Detect which cell encompasses the target text, then output its [X, Y] center coordinate. 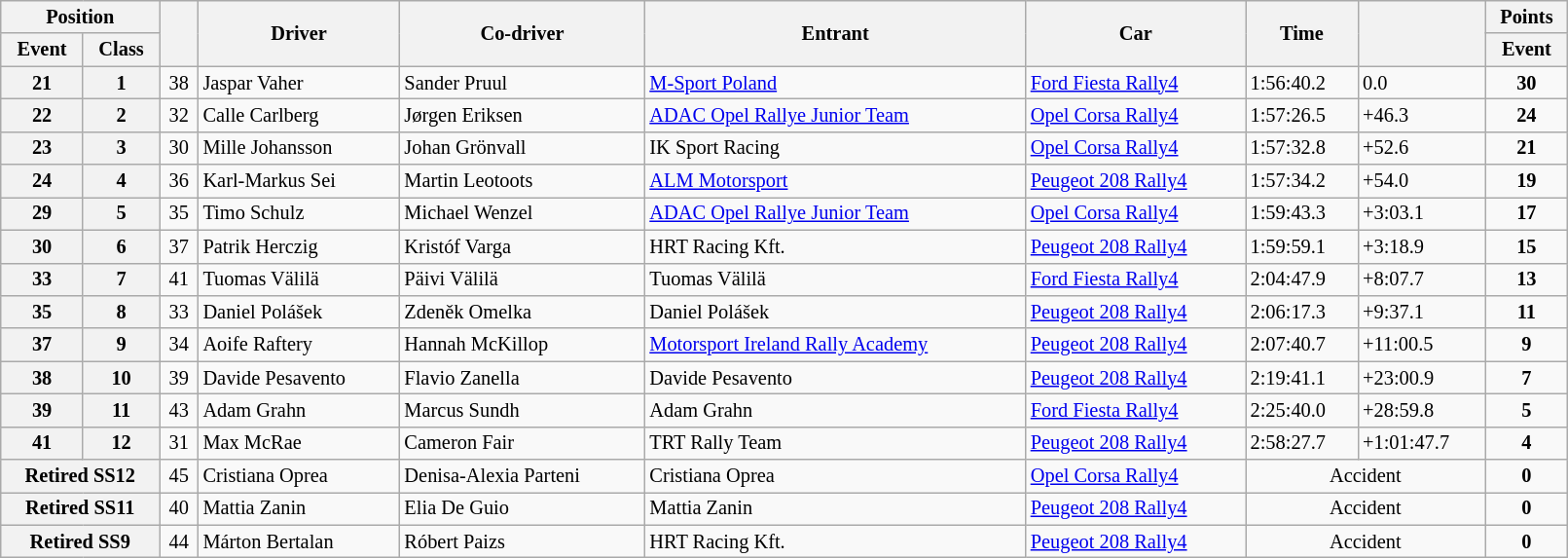
Retired SS12 [80, 476]
+11:00.5 [1421, 345]
+3:18.9 [1421, 246]
22 [43, 115]
1:57:32.8 [1302, 148]
Johan Grönvall [523, 148]
1:59:43.3 [1302, 213]
32 [179, 115]
Hannah McKillop [523, 345]
+1:01:47.7 [1421, 443]
17 [1526, 213]
2:07:40.7 [1302, 345]
Jaspar Vaher [300, 83]
2:25:40.0 [1302, 410]
Márton Bertalan [300, 541]
Karl-Markus Sei [300, 181]
Zdeněk Omelka [523, 312]
Position [80, 17]
40 [179, 508]
Michael Wenzel [523, 213]
2:19:41.1 [1302, 378]
34 [179, 345]
TRT Rally Team [835, 443]
Calle Carlberg [300, 115]
+23:00.9 [1421, 378]
+3:03.1 [1421, 213]
Class [121, 50]
19 [1526, 181]
31 [179, 443]
Flavio Zanella [523, 378]
Points [1526, 17]
2:06:17.3 [1302, 312]
29 [43, 213]
+46.3 [1421, 115]
15 [1526, 246]
Denisa-Alexia Parteni [523, 476]
1:59:59.1 [1302, 246]
Co-driver [523, 33]
13 [1526, 279]
Jørgen Eriksen [523, 115]
+8:07.7 [1421, 279]
Max McRae [300, 443]
36 [179, 181]
45 [179, 476]
Motorsport Ireland Rally Academy [835, 345]
Sander Pruul [523, 83]
+54.0 [1421, 181]
Päivi Välilä [523, 279]
Timo Schulz [300, 213]
6 [121, 246]
43 [179, 410]
Entrant [835, 33]
+52.6 [1421, 148]
Driver [300, 33]
IK Sport Racing [835, 148]
1:57:26.5 [1302, 115]
0.0 [1421, 83]
Car [1136, 33]
2:58:27.7 [1302, 443]
Retired SS9 [80, 541]
8 [121, 312]
Marcus Sundh [523, 410]
2 [121, 115]
3 [121, 148]
Aoife Raftery [300, 345]
2:04:47.9 [1302, 279]
23 [43, 148]
12 [121, 443]
10 [121, 378]
+9:37.1 [1421, 312]
Time [1302, 33]
Mille Johansson [300, 148]
ALM Motorsport [835, 181]
Cameron Fair [523, 443]
Elia De Guio [523, 508]
M-Sport Poland [835, 83]
Kristóf Varga [523, 246]
Retired SS11 [80, 508]
1:57:34.2 [1302, 181]
Patrik Herczig [300, 246]
Róbert Paizs [523, 541]
1:56:40.2 [1302, 83]
44 [179, 541]
Martin Leotoots [523, 181]
+28:59.8 [1421, 410]
1 [121, 83]
